Locate the cell with the specified text and output its [x, y] center coordinate. 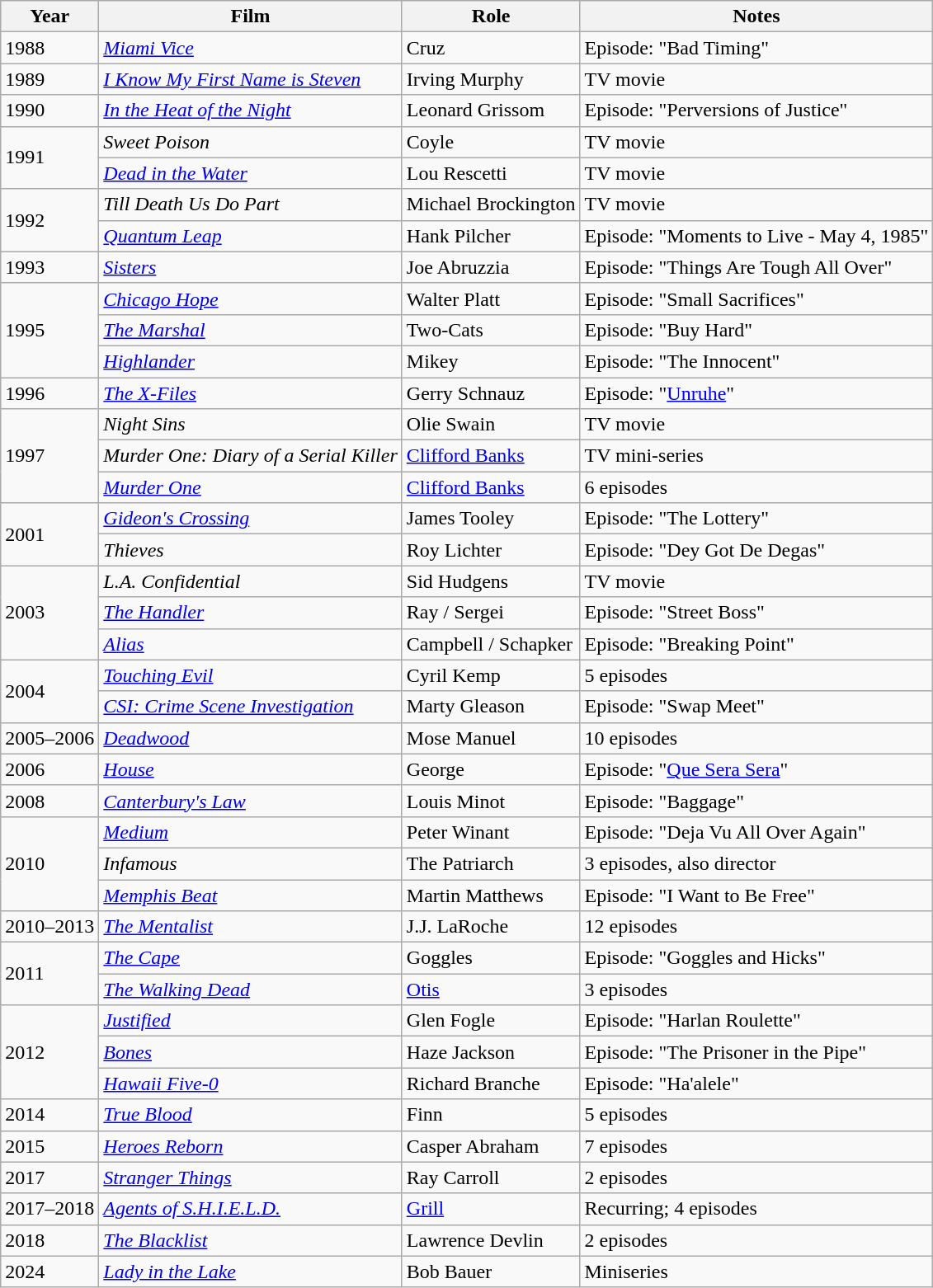
Infamous [251, 863]
Year [49, 16]
Gideon's Crossing [251, 519]
Quantum Leap [251, 236]
Grill [491, 1209]
Film [251, 16]
2011 [49, 974]
Miniseries [756, 1272]
Episode: "Perversions of Justice" [756, 110]
Mose Manuel [491, 738]
2003 [49, 613]
Episode: "Buy Hard" [756, 330]
L.A. Confidential [251, 581]
Episode: "Que Sera Sera" [756, 769]
2010 [49, 863]
Medium [251, 832]
Stranger Things [251, 1178]
1988 [49, 48]
TV mini-series [756, 456]
Justified [251, 1021]
Episode: "Small Sacrifices" [756, 298]
12 episodes [756, 927]
1996 [49, 393]
Alias [251, 644]
True Blood [251, 1115]
2005–2006 [49, 738]
Marty Gleason [491, 707]
Two-Cats [491, 330]
2004 [49, 691]
Chicago Hope [251, 298]
Glen Fogle [491, 1021]
The Cape [251, 958]
Deadwood [251, 738]
3 episodes [756, 990]
House [251, 769]
2010–2013 [49, 927]
Lawrence Devlin [491, 1240]
Episode: "Breaking Point" [756, 644]
2017–2018 [49, 1209]
Episode: "I Want to Be Free" [756, 895]
Olie Swain [491, 425]
1991 [49, 157]
Haze Jackson [491, 1052]
The Blacklist [251, 1240]
The Mentalist [251, 927]
2018 [49, 1240]
Sisters [251, 267]
3 episodes, also director [756, 863]
1992 [49, 220]
Episode: "Swap Meet" [756, 707]
Episode: "Bad Timing" [756, 48]
Episode: "Harlan Roulette" [756, 1021]
Touching Evil [251, 675]
Role [491, 16]
In the Heat of the Night [251, 110]
Sweet Poison [251, 142]
Coyle [491, 142]
2015 [49, 1146]
Hank Pilcher [491, 236]
Highlander [251, 361]
Murder One [251, 487]
Otis [491, 990]
Agents of S.H.I.E.L.D. [251, 1209]
The X-Files [251, 393]
The Marshal [251, 330]
Night Sins [251, 425]
Roy Lichter [491, 550]
7 episodes [756, 1146]
Joe Abruzzia [491, 267]
I Know My First Name is Steven [251, 79]
2024 [49, 1272]
Dead in the Water [251, 173]
Episode: "Goggles and Hicks" [756, 958]
Episode: "Unruhe" [756, 393]
Gerry Schnauz [491, 393]
Cruz [491, 48]
Peter Winant [491, 832]
1993 [49, 267]
The Patriarch [491, 863]
Casper Abraham [491, 1146]
Notes [756, 16]
Thieves [251, 550]
2001 [49, 534]
Episode: "The Lottery" [756, 519]
Episode: "The Prisoner in the Pipe" [756, 1052]
Mikey [491, 361]
Murder One: Diary of a Serial Killer [251, 456]
Walter Platt [491, 298]
Episode: "Baggage" [756, 801]
Irving Murphy [491, 79]
Miami Vice [251, 48]
The Walking Dead [251, 990]
Episode: "The Innocent" [756, 361]
6 episodes [756, 487]
Memphis Beat [251, 895]
CSI: Crime Scene Investigation [251, 707]
Episode: "Street Boss" [756, 613]
Episode: "Things Are Tough All Over" [756, 267]
George [491, 769]
James Tooley [491, 519]
2012 [49, 1052]
Bones [251, 1052]
2006 [49, 769]
1989 [49, 79]
1995 [49, 330]
J.J. LaRoche [491, 927]
Till Death Us Do Part [251, 204]
2014 [49, 1115]
Bob Bauer [491, 1272]
Leonard Grissom [491, 110]
1997 [49, 456]
2008 [49, 801]
Ray Carroll [491, 1178]
Episode: "Ha'alele" [756, 1084]
2017 [49, 1178]
Hawaii Five-0 [251, 1084]
Campbell / Schapker [491, 644]
Episode: "Dey Got De Degas" [756, 550]
Sid Hudgens [491, 581]
Lou Rescetti [491, 173]
Goggles [491, 958]
Episode: "Moments to Live - May 4, 1985" [756, 236]
Finn [491, 1115]
Louis Minot [491, 801]
1990 [49, 110]
Lady in the Lake [251, 1272]
Canterbury's Law [251, 801]
Martin Matthews [491, 895]
Cyril Kemp [491, 675]
The Handler [251, 613]
Episode: "Deja Vu All Over Again" [756, 832]
Ray / Sergei [491, 613]
Michael Brockington [491, 204]
Recurring; 4 episodes [756, 1209]
Heroes Reborn [251, 1146]
Richard Branche [491, 1084]
10 episodes [756, 738]
